From the cell containing the given text, extract its center point as [x, y] coordinate. 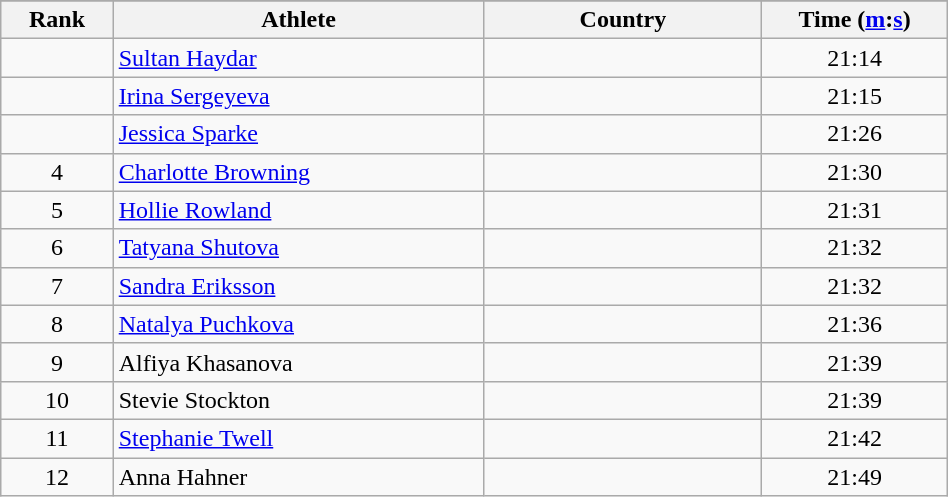
Irina Sergeyeva [298, 96]
Sultan Haydar [298, 58]
Sandra Eriksson [298, 286]
11 [57, 438]
Anna Hahner [298, 477]
Stephanie Twell [298, 438]
Time (m:s) [854, 20]
Stevie Stockton [298, 400]
Hollie Rowland [298, 210]
Natalya Puchkova [298, 324]
21:49 [854, 477]
Country [623, 20]
21:14 [854, 58]
Jessica Sparke [298, 134]
12 [57, 477]
9 [57, 362]
21:15 [854, 96]
Alfiya Khasanova [298, 362]
21:42 [854, 438]
7 [57, 286]
Athlete [298, 20]
Charlotte Browning [298, 172]
8 [57, 324]
21:26 [854, 134]
Tatyana Shutova [298, 248]
6 [57, 248]
10 [57, 400]
21:31 [854, 210]
4 [57, 172]
Rank [57, 20]
21:30 [854, 172]
5 [57, 210]
21:36 [854, 324]
